Pinpoint the cell where the given text exists, returning its (X, Y) midpoint coordinate. 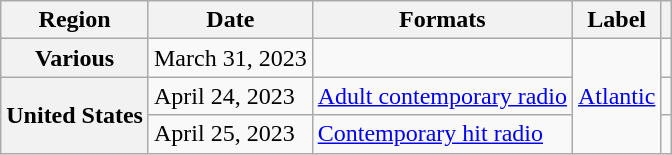
Date (230, 20)
Label (617, 20)
Region (75, 20)
April 25, 2023 (230, 134)
Various (75, 58)
Adult contemporary radio (442, 96)
Atlantic (617, 96)
Contemporary hit radio (442, 134)
April 24, 2023 (230, 96)
United States (75, 115)
March 31, 2023 (230, 58)
Formats (442, 20)
